Identify which cell holds the provided text, then report its (X, Y) central coordinate. 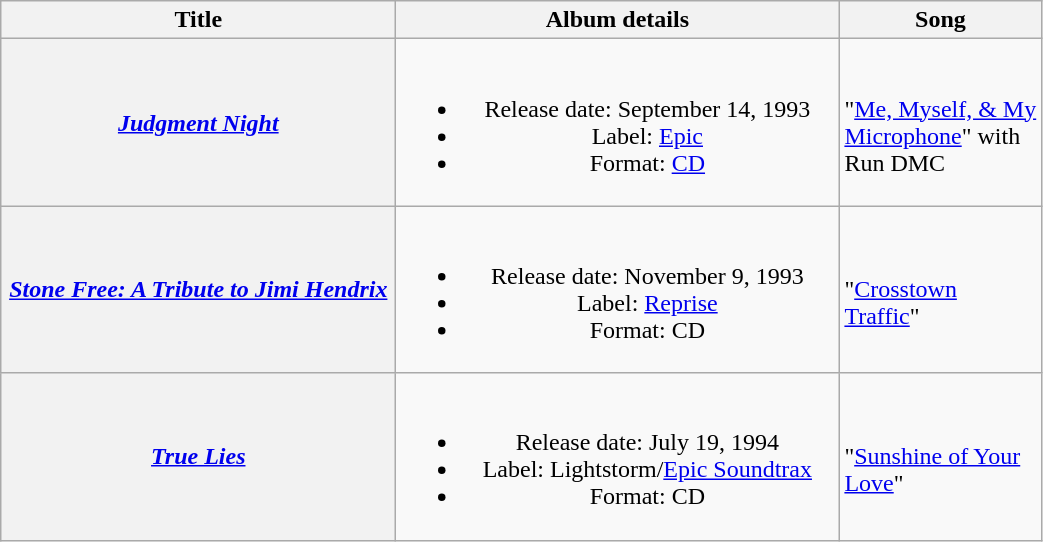
Release date: July 19, 1994Label: Lightstorm/Epic SoundtraxFormat: CD (618, 456)
Judgment Night (198, 122)
Album details (618, 20)
Release date: November 9, 1993Label: RepriseFormat: CD (618, 290)
"Sunshine of Your Love" (940, 456)
Song (940, 20)
Release date: September 14, 1993Label: EpicFormat: CD (618, 122)
True Lies (198, 456)
Stone Free: A Tribute to Jimi Hendrix (198, 290)
Title (198, 20)
"Crosstown Traffic" (940, 290)
"Me, Myself, & My Microphone" with Run DMC (940, 122)
